Return the (X, Y) coordinate for the center point of the cell that contains the specified text.  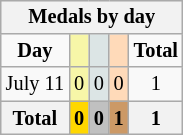
July 11 (35, 84)
Day (35, 51)
Medals by day (92, 17)
